Locate the cell with the specified text and output its (X, Y) center coordinate. 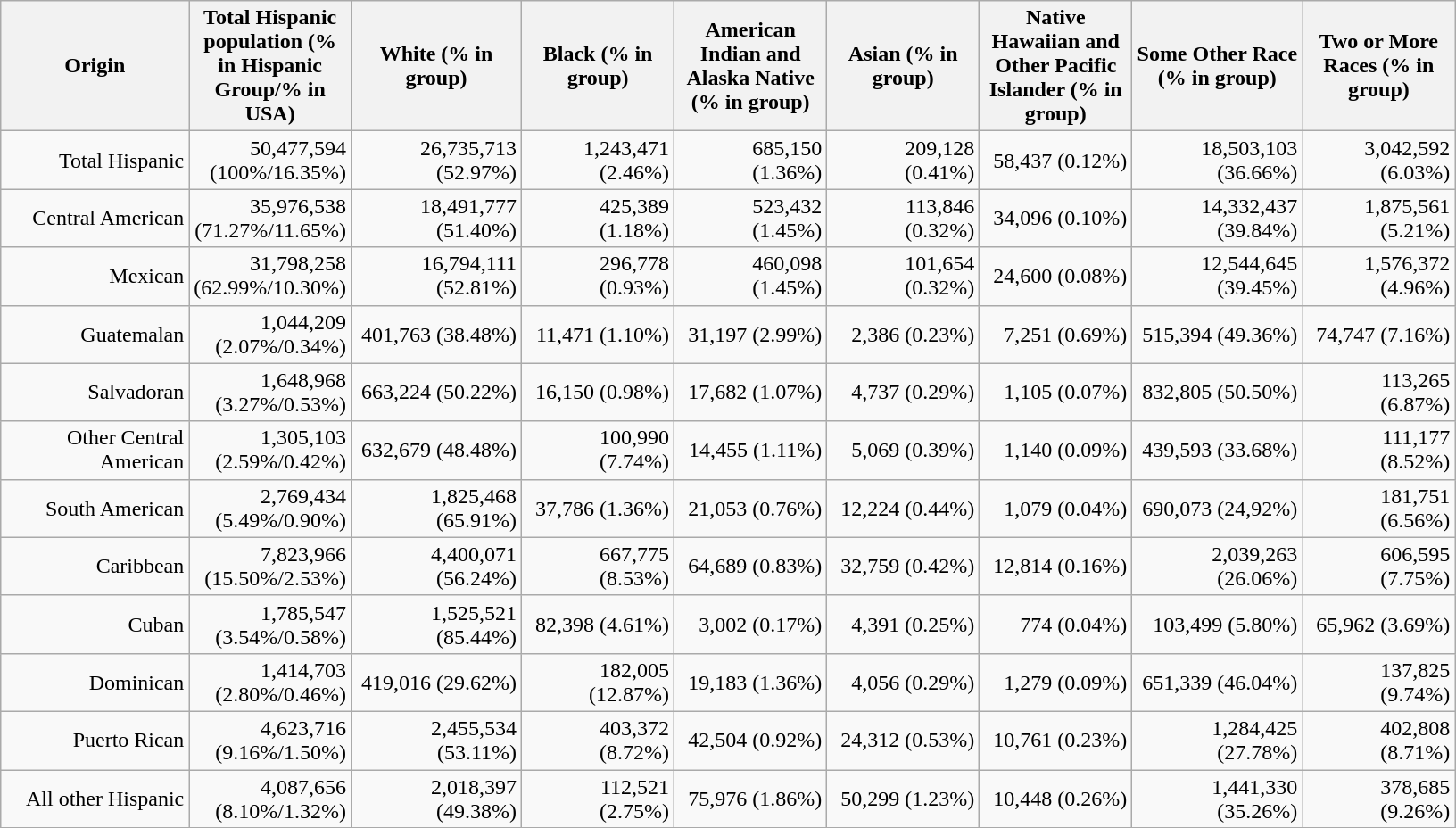
16,150 (0.98%) (598, 393)
1,648,968 (3.27%/0.53%) (270, 393)
18,491,777 (51.40%) (437, 218)
Black (% in group) (598, 66)
26,735,713 (52.97%) (437, 161)
2,455,534 (53.11%) (437, 741)
24,600 (0.08%) (1056, 277)
42,504 (0.92%) (751, 741)
1,079 (0.04%) (1056, 509)
101,654 (0.32%) (903, 277)
82,398 (4.61%) (598, 625)
Mexican (95, 277)
112,521 (2.75%) (598, 798)
31,197 (2.99%) (751, 334)
663,224 (50.22%) (437, 393)
111,177 (8.52%) (1379, 450)
5,069 (0.39%) (903, 450)
1,441,330 (35.26%) (1217, 798)
50,299 (1.23%) (903, 798)
14,455 (1.11%) (751, 450)
4,400,071 (56.24%) (437, 566)
402,808 (8.71%) (1379, 741)
58,437 (0.12%) (1056, 161)
4,623,716 (9.16%/1.50%) (270, 741)
4,737 (0.29%) (903, 393)
1,305,103 (2.59%/0.42%) (270, 450)
18,503,103 (36.66%) (1217, 161)
651,339 (46.04%) (1217, 682)
403,372 (8.72%) (598, 741)
7,823,966 (15.50%/2.53%) (270, 566)
11,471 (1.10%) (598, 334)
1,414,703 (2.80%/0.46%) (270, 682)
606,595 (7.75%) (1379, 566)
Native Hawaiian and Other Pacific Islander (% in group) (1056, 66)
460,098 (1.45%) (751, 277)
Dominican (95, 682)
667,775 (8.53%) (598, 566)
425,389 (1.18%) (598, 218)
113,265 (6.87%) (1379, 393)
16,794,111 (52.81%) (437, 277)
12,224 (0.44%) (903, 509)
Total Hispanic population (% in Hispanic Group/% in USA) (270, 66)
832,805 (50.50%) (1217, 393)
2,386 (0.23%) (903, 334)
17,682 (1.07%) (751, 393)
Puerto Rican (95, 741)
401,763 (38.48%) (437, 334)
100,990 (7.74%) (598, 450)
Guatemalan (95, 334)
Total Hispanic (95, 161)
181,751 (6.56%) (1379, 509)
Caribbean (95, 566)
32,759 (0.42%) (903, 566)
Origin (95, 66)
103,499 (5.80%) (1217, 625)
685,150 (1.36%) (751, 161)
1,044,209 (2.07%/0.34%) (270, 334)
209,128 (0.41%) (903, 161)
White (% in group) (437, 66)
1,284,425 (27.78%) (1217, 741)
34,096 (0.10%) (1056, 218)
1,785,547 (3.54%/0.58%) (270, 625)
439,593 (33.68%) (1217, 450)
690,073 (24,92%) (1217, 509)
2,039,263 (26.06%) (1217, 566)
1,243,471 (2.46%) (598, 161)
296,778 (0.93%) (598, 277)
Salvadoran (95, 393)
1,140 (0.09%) (1056, 450)
Central American (95, 218)
65,962 (3.69%) (1379, 625)
1,576,372 (4.96%) (1379, 277)
14,332,437 (39.84%) (1217, 218)
21,053 (0.76%) (751, 509)
4,056 (0.29%) (903, 682)
1,279 (0.09%) (1056, 682)
All other Hispanic (95, 798)
1,875,561 (5.21%) (1379, 218)
7,251 (0.69%) (1056, 334)
4,391 (0.25%) (903, 625)
Some Other Race (% in group) (1217, 66)
American Indian and Alaska Native (% in group) (751, 66)
10,448 (0.26%) (1056, 798)
2,769,434 (5.49%/0.90%) (270, 509)
12,544,645 (39.45%) (1217, 277)
24,312 (0.53%) (903, 741)
Two or More Races (% in group) (1379, 66)
182,005 (12.87%) (598, 682)
137,825 (9.74%) (1379, 682)
3,002 (0.17%) (751, 625)
Other Central American (95, 450)
35,976,538 (71.27%/11.65%) (270, 218)
2,018,397 (49.38%) (437, 798)
Asian (% in group) (903, 66)
3,042,592 (6.03%) (1379, 161)
419,016 (29.62%) (437, 682)
515,394 (49.36%) (1217, 334)
South American (95, 509)
1,825,468 (65.91%) (437, 509)
774 (0.04%) (1056, 625)
Cuban (95, 625)
4,087,656 (8.10%/1.32%) (270, 798)
113,846 (0.32%) (903, 218)
523,432 (1.45%) (751, 218)
1,525,521 (85.44%) (437, 625)
632,679 (48.48%) (437, 450)
50,477,594 (100%/16.35%) (270, 161)
64,689 (0.83%) (751, 566)
12,814 (0.16%) (1056, 566)
74,747 (7.16%) (1379, 334)
1,105 (0.07%) (1056, 393)
10,761 (0.23%) (1056, 741)
378,685 (9.26%) (1379, 798)
37,786 (1.36%) (598, 509)
31,798,258 (62.99%/10.30%) (270, 277)
19,183 (1.36%) (751, 682)
75,976 (1.86%) (751, 798)
